Determine the [x, y] coordinate at the center of the cell enclosing the given text.  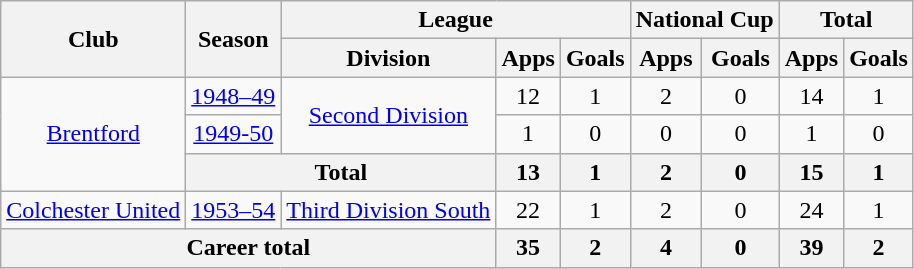
Second Division [388, 115]
National Cup [704, 20]
Career total [248, 248]
35 [528, 248]
1948–49 [234, 96]
39 [811, 248]
4 [666, 248]
Club [94, 39]
Division [388, 58]
Third Division South [388, 210]
15 [811, 172]
24 [811, 210]
22 [528, 210]
Colchester United [94, 210]
1949-50 [234, 134]
12 [528, 96]
13 [528, 172]
Season [234, 39]
14 [811, 96]
1953–54 [234, 210]
League [456, 20]
Brentford [94, 134]
